Capture the cell that displays the provided text and extract its [X, Y] central coordinate. 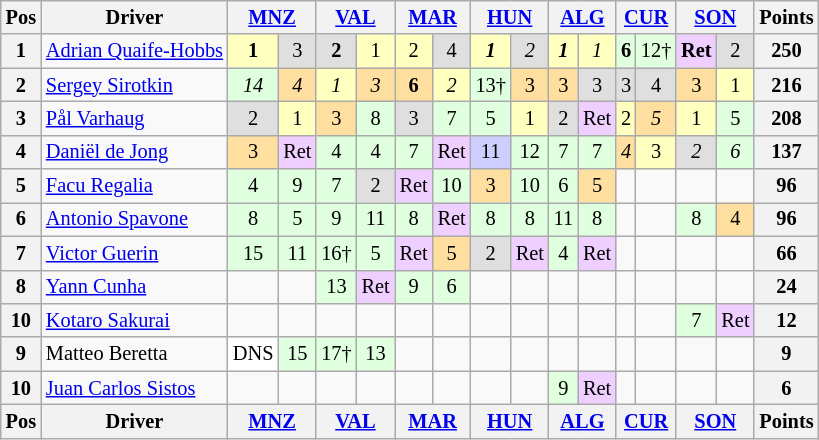
137 [786, 152]
250 [786, 51]
Antonio Spavone [134, 219]
16† [336, 253]
13† [491, 85]
Adrian Quaife-Hobbs [134, 51]
Daniël de Jong [134, 152]
Yann Cunha [134, 287]
Matteo Beretta [134, 354]
66 [786, 253]
Juan Carlos Sistos [134, 388]
Facu Regalia [134, 186]
DNS [253, 354]
14 [253, 85]
12† [656, 51]
208 [786, 118]
Pål Varhaug [134, 118]
216 [786, 85]
Kotaro Sakurai [134, 320]
Sergey Sirotkin [134, 85]
24 [786, 287]
Victor Guerin [134, 253]
17† [336, 354]
